Output the (x, y) coordinate of the center of the cell containing the given text.  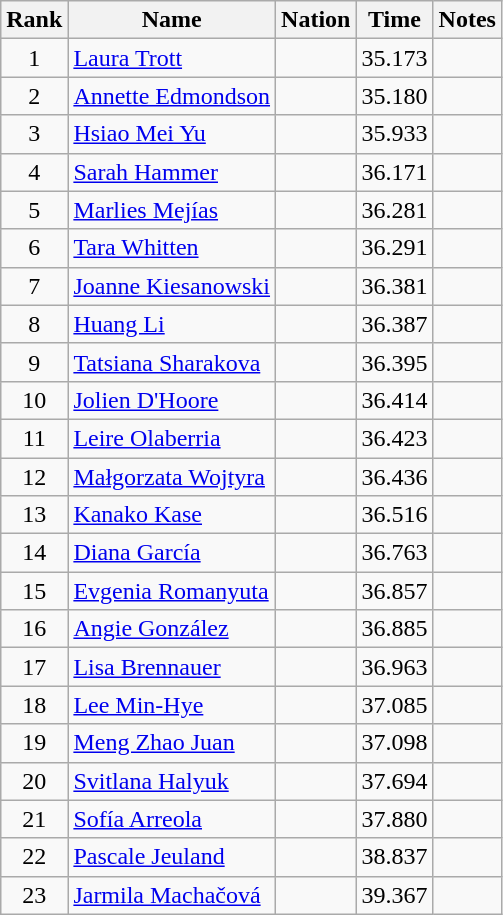
36.171 (394, 172)
37.694 (394, 781)
23 (34, 895)
37.098 (394, 743)
36.963 (394, 667)
Sofía Arreola (172, 819)
3 (34, 134)
Notes (467, 20)
37.085 (394, 705)
13 (34, 515)
Pascale Jeuland (172, 857)
Rank (34, 20)
Diana García (172, 553)
Tara Whitten (172, 248)
8 (34, 324)
39.367 (394, 895)
10 (34, 400)
12 (34, 477)
20 (34, 781)
Time (394, 20)
15 (34, 591)
36.857 (394, 591)
36.423 (394, 438)
35.173 (394, 58)
36.381 (394, 286)
16 (34, 629)
36.436 (394, 477)
Annette Edmondson (172, 96)
Lee Min-Hye (172, 705)
5 (34, 210)
21 (34, 819)
4 (34, 172)
Nation (316, 20)
Małgorzata Wojtyra (172, 477)
Name (172, 20)
7 (34, 286)
11 (34, 438)
Leire Olaberria (172, 438)
36.395 (394, 362)
17 (34, 667)
Laura Trott (172, 58)
Marlies Mejías (172, 210)
22 (34, 857)
1 (34, 58)
Meng Zhao Juan (172, 743)
6 (34, 248)
18 (34, 705)
Tatsiana Sharakova (172, 362)
38.837 (394, 857)
Joanne Kiesanowski (172, 286)
19 (34, 743)
2 (34, 96)
9 (34, 362)
Jolien D'Hoore (172, 400)
35.933 (394, 134)
36.291 (394, 248)
36.387 (394, 324)
Hsiao Mei Yu (172, 134)
Svitlana Halyuk (172, 781)
36.516 (394, 515)
36.885 (394, 629)
Evgenia Romanyuta (172, 591)
36.281 (394, 210)
37.880 (394, 819)
Angie González (172, 629)
14 (34, 553)
Kanako Kase (172, 515)
Jarmila Machačová (172, 895)
Lisa Brennauer (172, 667)
36.414 (394, 400)
Huang Li (172, 324)
Sarah Hammer (172, 172)
36.763 (394, 553)
35.180 (394, 96)
